Find where the given text appears and provide that cell's center as [x, y] coordinate. 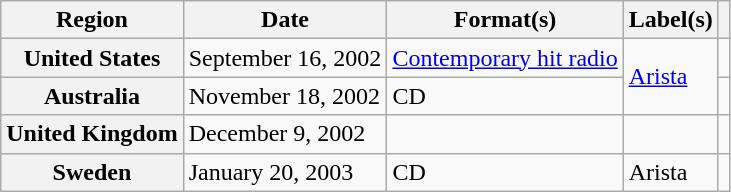
Date [285, 20]
January 20, 2003 [285, 172]
Australia [92, 96]
November 18, 2002 [285, 96]
Sweden [92, 172]
Format(s) [505, 20]
United States [92, 58]
December 9, 2002 [285, 134]
United Kingdom [92, 134]
Region [92, 20]
September 16, 2002 [285, 58]
Contemporary hit radio [505, 58]
Label(s) [670, 20]
